Determine the (X, Y) coordinate at the center of the cell enclosing the given text.  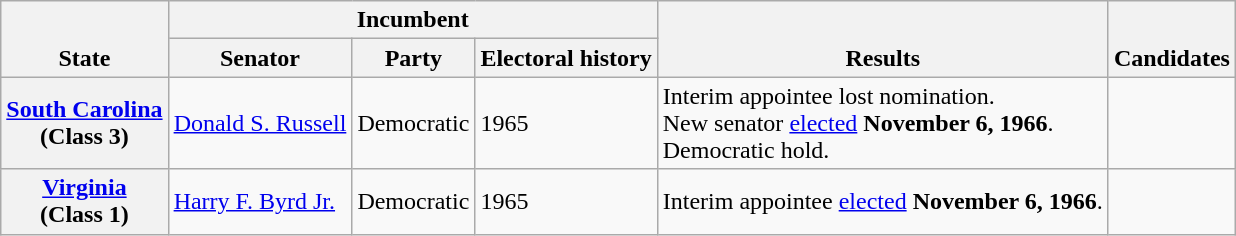
South Carolina(Class 3) (84, 123)
Interim appointee lost nomination.New senator elected November 6, 1966.Democratic hold. (882, 123)
Electoral history (566, 58)
Senator (260, 58)
Candidates (1172, 39)
Harry F. Byrd Jr. (260, 202)
Donald S. Russell (260, 123)
Virginia(Class 1) (84, 202)
Party (414, 58)
Results (882, 39)
State (84, 39)
Interim appointee elected November 6, 1966. (882, 202)
Incumbent (412, 20)
